Determine the (x, y) coordinate at the center of the cell enclosing the given text.  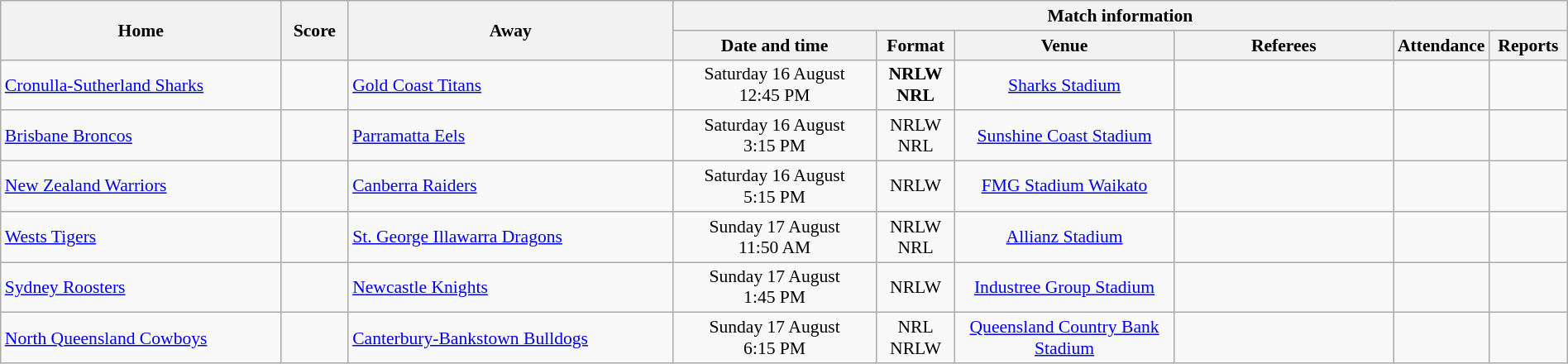
Saturday 16 August3:15 PM (774, 136)
North Queensland Cowboys (141, 338)
Referees (1284, 45)
Cronulla-Sutherland Sharks (141, 84)
FMG Stadium Waikato (1064, 187)
St. George Illawarra Dragons (510, 237)
Date and time (774, 45)
Gold Coast Titans (510, 84)
Score (315, 30)
Newcastle Knights (510, 288)
Industree Group Stadium (1064, 288)
Wests Tigers (141, 237)
Parramatta Eels (510, 136)
Brisbane Broncos (141, 136)
Sunday 17 August11:50 AM (774, 237)
Sunday 17 August1:45 PM (774, 288)
Match information (1120, 16)
Allianz Stadium (1064, 237)
Saturday 16 August12:45 PM (774, 84)
Saturday 16 August5:15 PM (774, 187)
Canberra Raiders (510, 187)
Attendance (1441, 45)
Reports (1528, 45)
Sydney Roosters (141, 288)
Sunday 17 August6:15 PM (774, 338)
New Zealand Warriors (141, 187)
Sunshine Coast Stadium (1064, 136)
Format (916, 45)
Queensland Country Bank Stadium (1064, 338)
Home (141, 30)
Sharks Stadium (1064, 84)
Canterbury-Bankstown Bulldogs (510, 338)
Away (510, 30)
NRLNRLW (916, 338)
Venue (1064, 45)
